Return (x, y) of the center of cell containing provided text 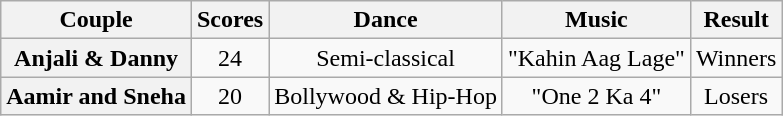
Music (596, 20)
Scores (230, 20)
Dance (386, 20)
24 (230, 58)
Aamir and Sneha (96, 96)
Winners (736, 58)
Anjali & Danny (96, 58)
"Kahin Aag Lage" (596, 58)
Result (736, 20)
Semi-classical (386, 58)
Bollywood & Hip-Hop (386, 96)
20 (230, 96)
Couple (96, 20)
"One 2 Ka 4" (596, 96)
Losers (736, 96)
